Locate the cell with the specified text and output its [x, y] center coordinate. 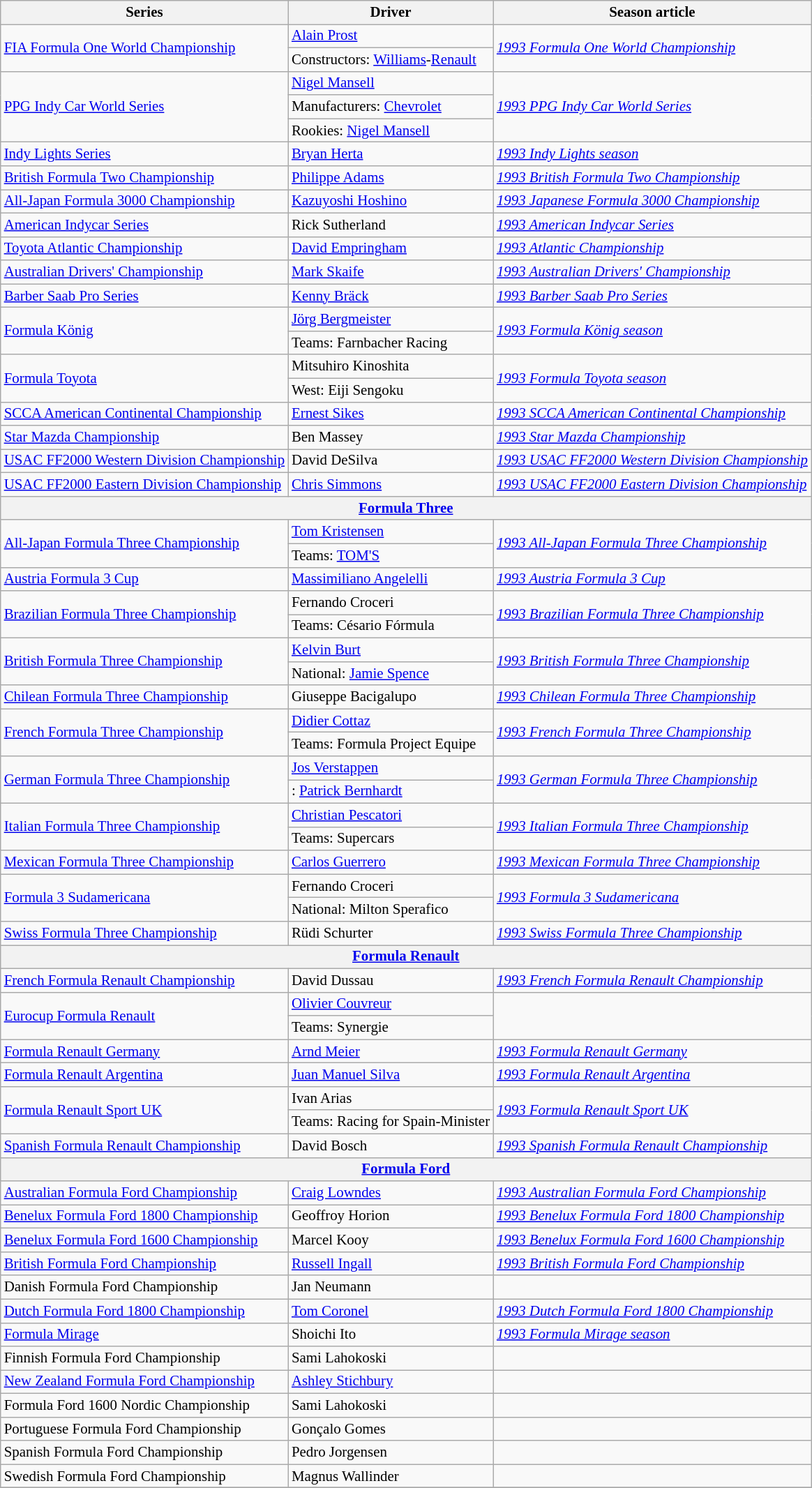
Formula König [144, 331]
Russell Ingall [391, 1263]
New Zealand Formula Ford Championship [144, 1382]
Marcel Kooy [391, 1240]
1993 Formula Toyota season [652, 378]
Bryan Herta [391, 154]
Teams: TOM'S [391, 555]
Barber Saab Pro Series [144, 296]
Portuguese Formula Ford Championship [144, 1429]
British Formula Ford Championship [144, 1263]
PPG Indy Car World Series [144, 107]
Jörg Bergmeister [391, 320]
All-Japan Formula Three Championship [144, 543]
: Patrick Bernhardt [391, 792]
Mitsuhiro Kinoshita [391, 366]
Formula Three [406, 508]
Craig Lowndes [391, 1193]
Ernest Sikes [391, 414]
Teams: Farnbacher Racing [391, 343]
1993 Benelux Formula Ford 1800 Championship [652, 1217]
Kazuyoshi Hoshino [391, 201]
Rüdi Schurter [391, 933]
Giuseppe Bacigalupo [391, 697]
Formula Mirage [144, 1335]
Constructors: Williams-Renault [391, 59]
Ashley Stichbury [391, 1382]
1993 Italian Formula Three Championship [652, 827]
Spanish Formula Ford Championship [144, 1452]
1993 Dutch Formula Ford 1800 Championship [652, 1311]
1993 British Formula Two Championship [652, 178]
1993 French Formula Three Championship [652, 732]
1993 Mexican Formula Three Championship [652, 862]
Benelux Formula Ford 1600 Championship [144, 1240]
Rookies: Nigel Mansell [391, 130]
Olivier Couvreur [391, 1004]
Formula Renault Argentina [144, 1075]
1993 Japanese Formula 3000 Championship [652, 201]
Philippe Adams [391, 178]
USAC FF2000 Western Division Championship [144, 461]
FIA Formula One World Championship [144, 47]
Italian Formula Three Championship [144, 827]
Arnd Meier [391, 1051]
David Dussau [391, 980]
Indy Lights Series [144, 154]
Formula Ford [406, 1169]
Jos Verstappen [391, 768]
Finnish Formula Ford Championship [144, 1358]
1993 Austria Formula 3 Cup [652, 579]
1993 Australian Drivers' Championship [652, 272]
Formula Toyota [144, 378]
Formula Renault Germany [144, 1051]
1993 Benelux Formula Ford 1600 Championship [652, 1240]
1993 Formula Renault Germany [652, 1051]
Kelvin Burt [391, 649]
1993 British Formula Ford Championship [652, 1263]
1993 French Formula Renault Championship [652, 980]
1993 USAC FF2000 Western Division Championship [652, 461]
Toyota Atlantic Championship [144, 248]
Magnus Wallinder [391, 1476]
1993 Formula One World Championship [652, 47]
Tom Kristensen [391, 532]
Formula 3 Sudamericana [144, 898]
1993 Formula Renault Argentina [652, 1075]
Teams: Formula Project Equipe [391, 744]
French Formula Renault Championship [144, 980]
David Bosch [391, 1145]
Chilean Formula Three Championship [144, 697]
Geoffroy Horion [391, 1217]
Gonçalo Gomes [391, 1429]
SCCA American Continental Championship [144, 414]
Ivan Arias [391, 1098]
David DeSilva [391, 461]
Kenny Bräck [391, 296]
Teams: Supercars [391, 839]
Austria Formula 3 Cup [144, 579]
1993 German Formula Three Championship [652, 780]
Ben Massey [391, 437]
Manufacturers: Chevrolet [391, 107]
British Formula Two Championship [144, 178]
Driver [391, 13]
Mexican Formula Three Championship [144, 862]
1993 All-Japan Formula Three Championship [652, 543]
Danish Formula Ford Championship [144, 1287]
David Empringham [391, 248]
Alain Prost [391, 36]
Benelux Formula Ford 1800 Championship [144, 1217]
All-Japan Formula 3000 Championship [144, 201]
1993 Barber Saab Pro Series [652, 296]
1993 Atlantic Championship [652, 248]
Christian Pescatori [391, 815]
Massimiliano Angelelli [391, 579]
1993 Formula Renault Sport UK [652, 1110]
1993 PPG Indy Car World Series [652, 107]
1993 USAC FF2000 Eastern Division Championship [652, 485]
Dutch Formula Ford 1800 Championship [144, 1311]
1993 Brazilian Formula Three Championship [652, 615]
German Formula Three Championship [144, 780]
Star Mazda Championship [144, 437]
Season article [652, 13]
1993 Indy Lights season [652, 154]
Formula Renault [406, 956]
West: Eiji Sengoku [391, 390]
1993 British Formula Three Championship [652, 661]
Carlos Guerrero [391, 862]
1993 Spanish Formula Renault Championship [652, 1145]
Tom Coronel [391, 1311]
National: Jamie Spence [391, 673]
Jan Neumann [391, 1287]
Teams: Synergie [391, 1028]
USAC FF2000 Eastern Division Championship [144, 485]
Teams: Racing for Spain-Minister [391, 1122]
Juan Manuel Silva [391, 1075]
1993 Formula 3 Sudamericana [652, 898]
American Indycar Series [144, 225]
Rick Sutherland [391, 225]
Nigel Mansell [391, 83]
1993 Chilean Formula Three Championship [652, 697]
Shoichi Ito [391, 1335]
Australian Formula Ford Championship [144, 1193]
Brazilian Formula Three Championship [144, 615]
Australian Drivers' Championship [144, 272]
1993 Formula König season [652, 331]
1993 American Indycar Series [652, 225]
National: Milton Sperafico [391, 910]
Didier Cottaz [391, 721]
British Formula Three Championship [144, 661]
Formula Ford 1600 Nordic Championship [144, 1405]
Eurocup Formula Renault [144, 1016]
Teams: Césario Fórmula [391, 626]
1993 SCCA American Continental Championship [652, 414]
Pedro Jorgensen [391, 1452]
Chris Simmons [391, 485]
1993 Swiss Formula Three Championship [652, 933]
Formula Renault Sport UK [144, 1110]
Spanish Formula Renault Championship [144, 1145]
1993 Australian Formula Ford Championship [652, 1193]
Mark Skaife [391, 272]
1993 Formula Mirage season [652, 1335]
Series [144, 13]
Swedish Formula Ford Championship [144, 1476]
1993 Star Mazda Championship [652, 437]
Swiss Formula Three Championship [144, 933]
French Formula Three Championship [144, 732]
